Find where the given text appears and provide that cell's center as (X, Y) coordinate. 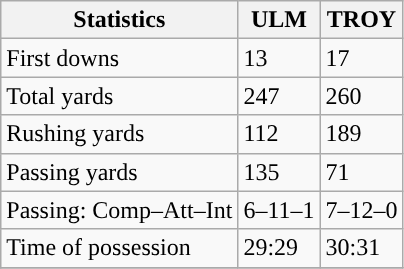
Time of possession (120, 248)
ULM (279, 20)
Total yards (120, 96)
Rushing yards (120, 134)
29:29 (279, 248)
247 (279, 96)
13 (279, 58)
260 (362, 96)
Passing: Comp–Att–Int (120, 210)
112 (279, 134)
6–11–1 (279, 210)
Passing yards (120, 172)
135 (279, 172)
17 (362, 58)
Statistics (120, 20)
189 (362, 134)
7–12–0 (362, 210)
71 (362, 172)
TROY (362, 20)
30:31 (362, 248)
First downs (120, 58)
